From the cell containing the given text, extract its center point as (x, y) coordinate. 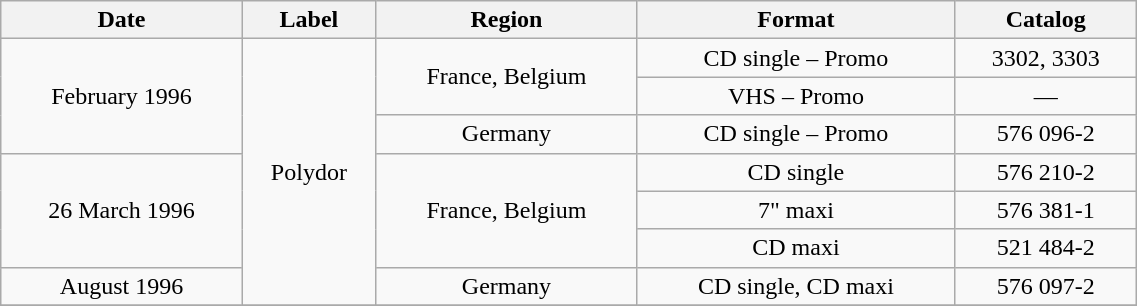
7" maxi (796, 210)
521 484-2 (1045, 248)
Format (796, 20)
— (1045, 96)
Polydor (308, 172)
576 210-2 (1045, 172)
26 March 1996 (122, 210)
August 1996 (122, 286)
CD single (796, 172)
576 096-2 (1045, 134)
CD single, CD maxi (796, 286)
Label (308, 20)
576 097-2 (1045, 286)
Catalog (1045, 20)
Region (507, 20)
CD maxi (796, 248)
576 381-1 (1045, 210)
VHS – Promo (796, 96)
Date (122, 20)
3302, 3303 (1045, 58)
February 1996 (122, 96)
